Return the (X, Y) coordinate for the center point of the cell that contains the specified text.  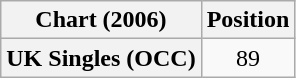
UK Singles (OCC) (101, 58)
89 (248, 58)
Chart (2006) (101, 20)
Position (248, 20)
